Capture the cell that displays the provided text and extract its [X, Y] central coordinate. 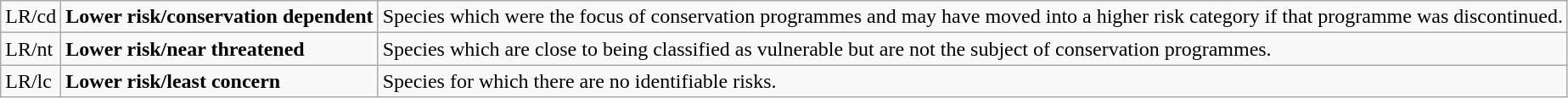
Species for which there are no identifiable risks. [973, 81]
LR/cd [31, 17]
Lower risk/least concern [219, 81]
LR/lc [31, 81]
Species which are close to being classified as vulnerable but are not the subject of conservation programmes. [973, 49]
Species which were the focus of conservation programmes and may have moved into a higher risk category if that programme was discontinued. [973, 17]
Lower risk/near threatened [219, 49]
Lower risk/conservation dependent [219, 17]
LR/nt [31, 49]
